Find where the given text appears and provide that cell's center as [X, Y] coordinate. 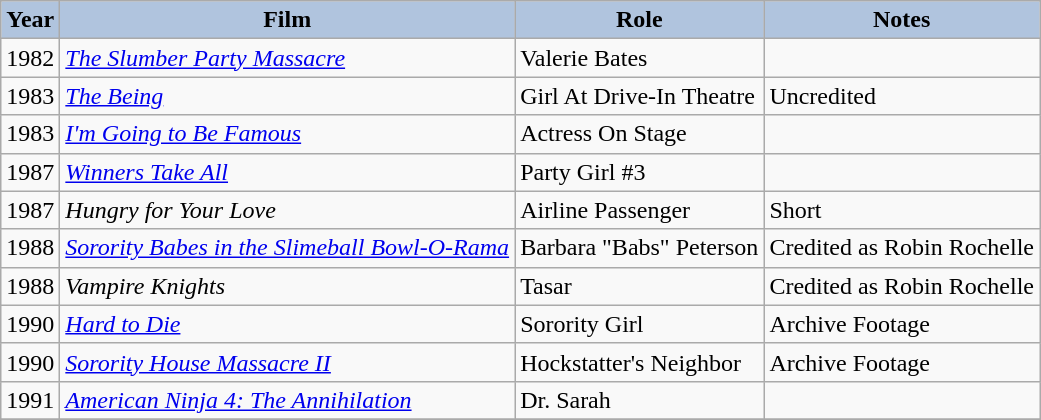
Uncredited [902, 96]
Valerie Bates [640, 58]
Barbara "Babs" Peterson [640, 248]
Year [30, 20]
Vampire Knights [288, 286]
Girl At Drive-In Theatre [640, 96]
Airline Passenger [640, 210]
Dr. Sarah [640, 400]
Sorority House Massacre II [288, 362]
Actress On Stage [640, 134]
Short [902, 210]
Sorority Babes in the Slimeball Bowl-O-Rama [288, 248]
Role [640, 20]
Hockstatter's Neighbor [640, 362]
The Slumber Party Massacre [288, 58]
Hard to Die [288, 324]
American Ninja 4: The Annihilation [288, 400]
Winners Take All [288, 172]
I'm Going to Be Famous [288, 134]
Party Girl #3 [640, 172]
Hungry for Your Love [288, 210]
1991 [30, 400]
Sorority Girl [640, 324]
1982 [30, 58]
The Being [288, 96]
Film [288, 20]
Tasar [640, 286]
Notes [902, 20]
